From the cell containing the given text, extract its center point as [x, y] coordinate. 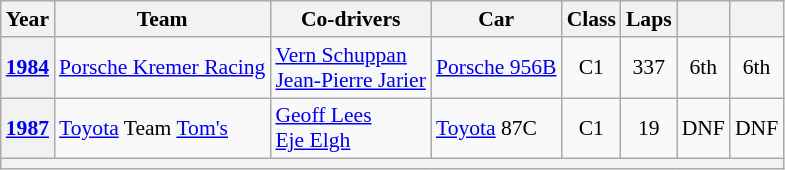
Toyota 87C [496, 128]
337 [649, 68]
Team [162, 19]
Vern Schuppan Jean-Pierre Jarier [350, 68]
Laps [649, 19]
1987 [28, 128]
Toyota Team Tom's [162, 128]
Co-drivers [350, 19]
19 [649, 128]
Car [496, 19]
Porsche 956B [496, 68]
1984 [28, 68]
Year [28, 19]
Porsche Kremer Racing [162, 68]
Class [592, 19]
Geoff Lees Eje Elgh [350, 128]
